Search for the cell housing the specified text and yield its [X, Y] center coordinate. 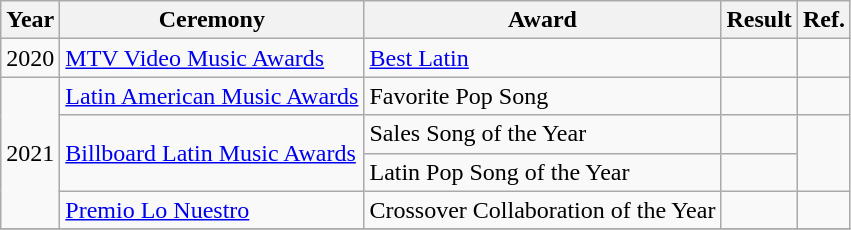
Result [759, 20]
Billboard Latin Music Awards [212, 153]
Award [542, 20]
Favorite Pop Song [542, 96]
2020 [30, 58]
Latin Pop Song of the Year [542, 172]
Sales Song of the Year [542, 134]
Best Latin [542, 58]
MTV Video Music Awards [212, 58]
Premio Lo Nuestro [212, 210]
Ceremony [212, 20]
Year [30, 20]
Crossover Collaboration of the Year [542, 210]
2021 [30, 153]
Latin American Music Awards [212, 96]
Ref. [824, 20]
